Determine the [X, Y] coordinate at the center of the cell enclosing the given text.  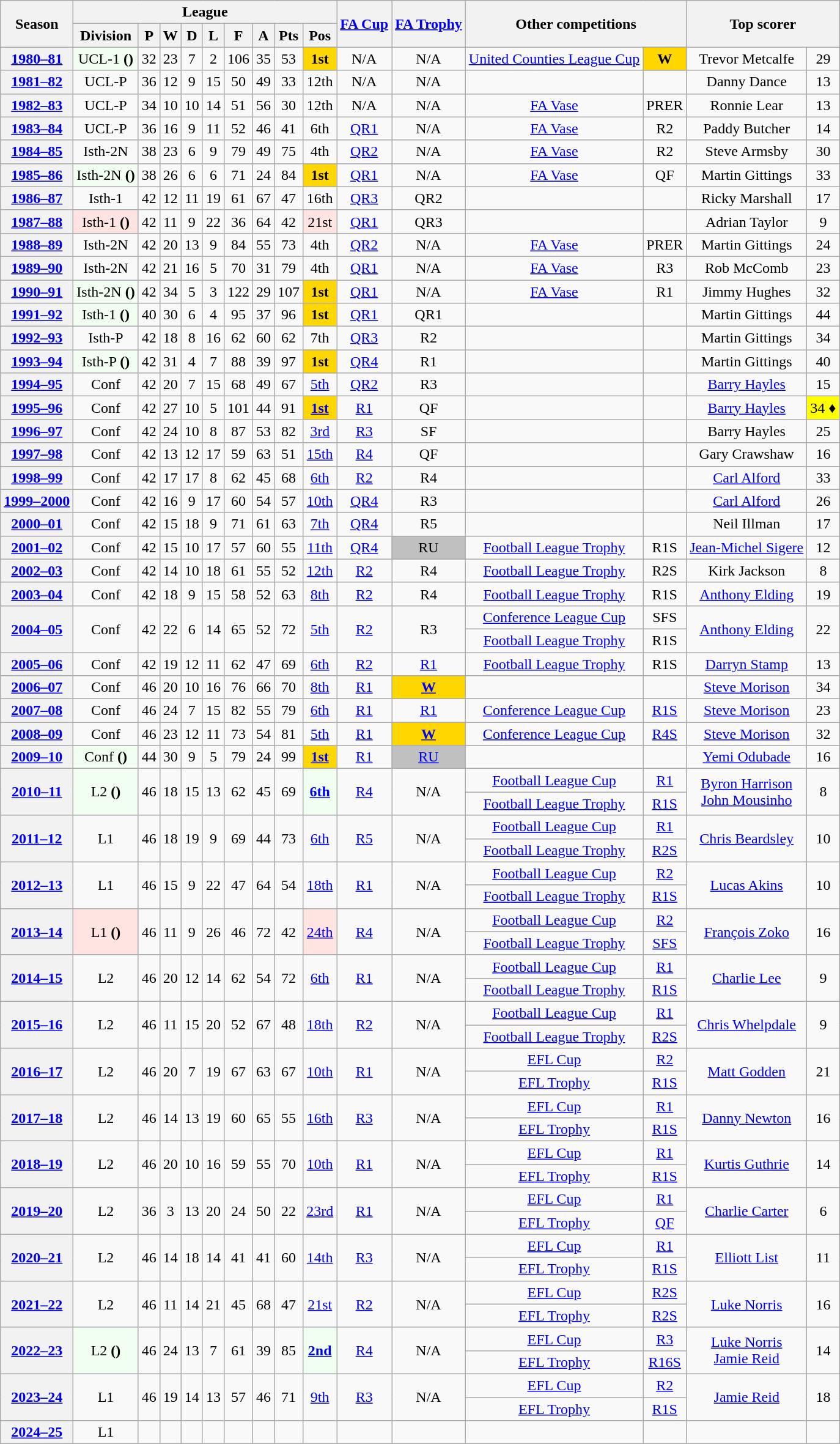
1990–91 [37, 292]
2023–24 [37, 1397]
Elliott List [747, 1257]
81 [289, 734]
1980–81 [37, 59]
2002–03 [37, 571]
1986–87 [37, 198]
2020–21 [37, 1257]
Kirk Jackson [747, 571]
FA Trophy [429, 24]
76 [238, 687]
Paddy Butcher [747, 128]
Charlie Lee [747, 978]
R16S [665, 1362]
2017–18 [37, 1118]
37 [264, 315]
Danny Newton [747, 1118]
L [213, 35]
Danny Dance [747, 82]
2021–22 [37, 1304]
1982–83 [37, 105]
Steve Armsby [747, 152]
Isth-P [106, 338]
101 [238, 408]
2nd [320, 1350]
D [192, 35]
75 [289, 152]
Isth-1 [106, 198]
9th [320, 1397]
107 [289, 292]
United Counties League Cup [554, 59]
UCL-1 () [106, 59]
122 [238, 292]
1989–90 [37, 268]
Ricky Marshall [747, 198]
1997–98 [37, 454]
2014–15 [37, 978]
1993–94 [37, 361]
2024–25 [37, 1432]
1999–2000 [37, 501]
91 [289, 408]
2000–01 [37, 524]
1988–89 [37, 245]
Neil Illman [747, 524]
1994–95 [37, 385]
2022–23 [37, 1350]
99 [289, 757]
League [205, 12]
2001–02 [37, 547]
58 [238, 594]
1996–97 [37, 431]
Jimmy Hughes [747, 292]
96 [289, 315]
2 [213, 59]
1987–88 [37, 221]
François Zoko [747, 931]
L1 () [106, 931]
88 [238, 361]
Jamie Reid [747, 1397]
Gary Crawshaw [747, 454]
15th [320, 454]
3rd [320, 431]
1981–82 [37, 82]
2006–07 [37, 687]
1984–85 [37, 152]
R4S [665, 734]
Season [37, 24]
1991–92 [37, 315]
2007–08 [37, 711]
95 [238, 315]
2005–06 [37, 664]
1992–93 [37, 338]
Jean-Michel Sigere [747, 547]
1995–96 [37, 408]
Pts [289, 35]
66 [264, 687]
Chris Whelpdale [747, 1024]
Charlie Carter [747, 1211]
48 [289, 1024]
Kurtis Guthrie [747, 1164]
Darryn Stamp [747, 664]
2008–09 [37, 734]
Byron HarrisonJohn Mousinho [747, 792]
85 [289, 1350]
2015–16 [37, 1024]
106 [238, 59]
Division [106, 35]
1983–84 [37, 128]
34 ♦ [823, 408]
25 [823, 431]
Adrian Taylor [747, 221]
Top scorer [763, 24]
Trevor Metcalfe [747, 59]
24th [320, 931]
87 [238, 431]
27 [170, 408]
2010–11 [37, 792]
Yemi Odubade [747, 757]
97 [289, 361]
P [149, 35]
2003–04 [37, 594]
Luke Norris [747, 1304]
FA Cup [364, 24]
2009–10 [37, 757]
14th [320, 1257]
2019–20 [37, 1211]
Luke NorrisJamie Reid [747, 1350]
23rd [320, 1211]
2011–12 [37, 839]
Pos [320, 35]
SF [429, 431]
2016–17 [37, 1072]
F [238, 35]
11th [320, 547]
2012–13 [37, 885]
Conf () [106, 757]
56 [264, 105]
35 [264, 59]
Other competitions [576, 24]
Rob McComb [747, 268]
Chris Beardsley [747, 839]
1998–99 [37, 478]
2004–05 [37, 629]
Matt Godden [747, 1072]
2013–14 [37, 931]
Ronnie Lear [747, 105]
Lucas Akins [747, 885]
1985–86 [37, 175]
2018–19 [37, 1164]
Isth-P () [106, 361]
A [264, 35]
